Extract the (X, Y) coordinate from the center of the cell holding the provided text.  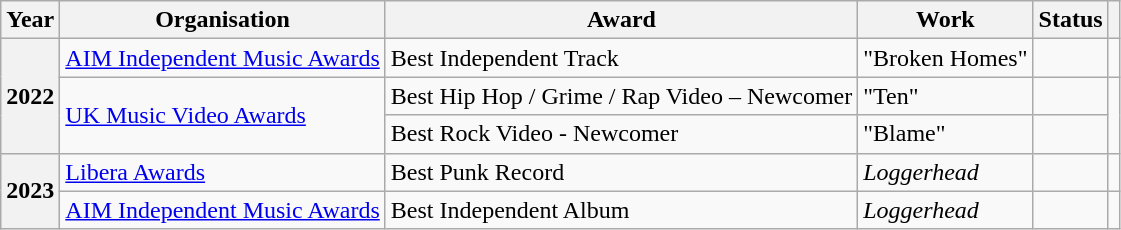
2022 (30, 96)
"Ten" (946, 96)
Libera Awards (222, 172)
Best Independent Album (621, 210)
UK Music Video Awards (222, 115)
Organisation (222, 20)
Best Rock Video - Newcomer (621, 134)
Work (946, 20)
2023 (30, 191)
Best Punk Record (621, 172)
"Blame" (946, 134)
"Broken Homes" (946, 58)
Year (30, 20)
Best Independent Track (621, 58)
Status (1070, 20)
Award (621, 20)
Best Hip Hop / Grime / Rap Video – Newcomer (621, 96)
